Pinpoint the cell where the given text exists, returning its (x, y) midpoint coordinate. 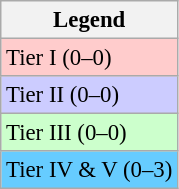
Tier I (0–0) (90, 58)
Legend (90, 20)
Tier III (0–0) (90, 133)
Tier IV & V (0–3) (90, 170)
Tier II (0–0) (90, 95)
